For the text-containing cell, return its midpoint in [x, y] coordinate format. 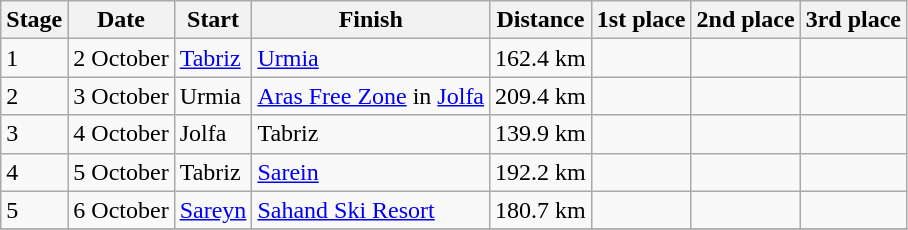
Sareyn [213, 210]
4 October [121, 134]
162.4 km [541, 58]
2nd place [746, 20]
2 [34, 96]
Sahand Ski Resort [371, 210]
3 [34, 134]
Distance [541, 20]
2 October [121, 58]
1 [34, 58]
Finish [371, 20]
3rd place [853, 20]
5 October [121, 172]
1st place [641, 20]
139.9 km [541, 134]
3 October [121, 96]
5 [34, 210]
4 [34, 172]
192.2 km [541, 172]
Start [213, 20]
Jolfa [213, 134]
Date [121, 20]
Stage [34, 20]
Aras Free Zone in Jolfa [371, 96]
180.7 km [541, 210]
Sarein [371, 172]
6 October [121, 210]
209.4 km [541, 96]
